Output the [X, Y] coordinate of the center of the cell containing the given text.  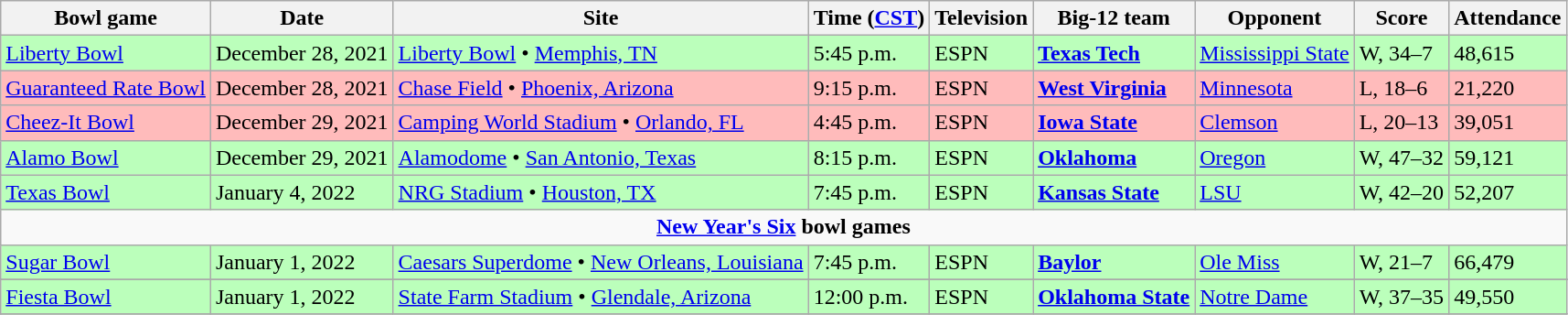
Texas Tech [1114, 53]
59,121 [1508, 157]
Score [1402, 18]
Camping World Stadium • Orlando, FL [601, 123]
W, 37–35 [1402, 297]
Caesars Superdome • New Orleans, Louisiana [601, 262]
Oklahoma State [1114, 297]
Alamo Bowl [106, 157]
Ole Miss [1275, 262]
66,479 [1508, 262]
LSU [1275, 192]
Liberty Bowl • Memphis, TN [601, 53]
NRG Stadium • Houston, TX [601, 192]
39,051 [1508, 123]
W, 42–20 [1402, 192]
W, 47–32 [1402, 157]
Texas Bowl [106, 192]
Time (CST) [869, 18]
L, 18–6 [1402, 88]
Attendance [1508, 18]
Minnesota [1275, 88]
State Farm Stadium • Glendale, Arizona [601, 297]
January 4, 2022 [302, 192]
48,615 [1508, 53]
9:15 p.m. [869, 88]
Cheez-It Bowl [106, 123]
8:15 p.m. [869, 157]
Kansas State [1114, 192]
52,207 [1508, 192]
Bowl game [106, 18]
West Virginia [1114, 88]
Chase Field • Phoenix, Arizona [601, 88]
Opponent [1275, 18]
12:00 p.m. [869, 297]
Iowa State [1114, 123]
49,550 [1508, 297]
Mississippi State [1275, 53]
New Year's Six bowl games [784, 227]
Liberty Bowl [106, 53]
Notre Dame [1275, 297]
L, 20–13 [1402, 123]
Oregon [1275, 157]
W, 34–7 [1402, 53]
4:45 p.m. [869, 123]
W, 21–7 [1402, 262]
Fiesta Bowl [106, 297]
Baylor [1114, 262]
Alamodome • San Antonio, Texas [601, 157]
Oklahoma [1114, 157]
Guaranteed Rate Bowl [106, 88]
Site [601, 18]
21,220 [1508, 88]
Date [302, 18]
Big-12 team [1114, 18]
Television [982, 18]
Sugar Bowl [106, 262]
5:45 p.m. [869, 53]
Clemson [1275, 123]
